Identify which cell holds the provided text, then report its (X, Y) central coordinate. 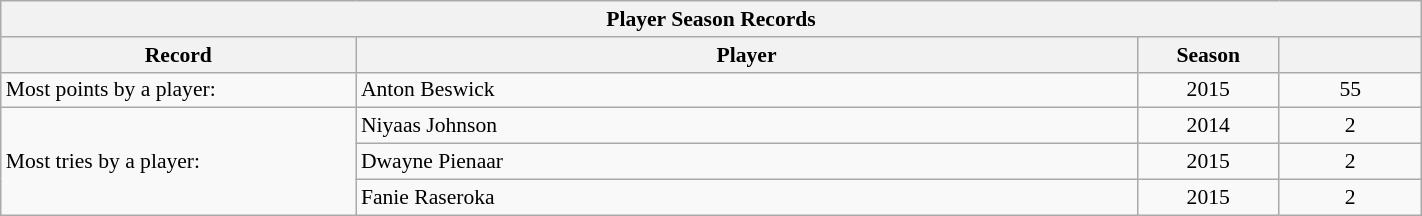
Player Season Records (711, 19)
Niyaas Johnson (746, 126)
Fanie Raseroka (746, 197)
Most points by a player: (178, 90)
2014 (1208, 126)
Record (178, 55)
Player (746, 55)
Season (1208, 55)
Most tries by a player: (178, 162)
Dwayne Pienaar (746, 162)
55 (1350, 90)
Anton Beswick (746, 90)
